From the cell containing the given text, extract its center point as [x, y] coordinate. 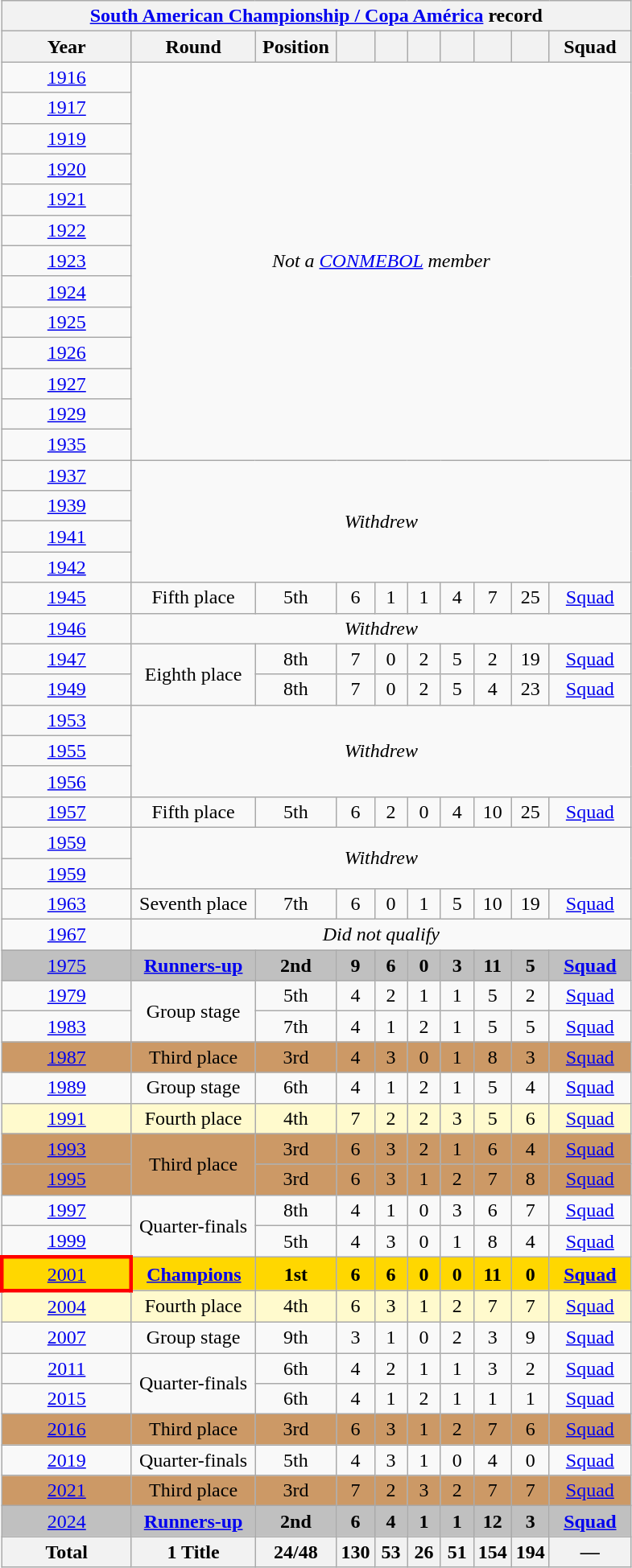
1935 [66, 445]
South American Championship / Copa América record [316, 16]
2007 [66, 1337]
1945 [66, 598]
1967 [66, 935]
1924 [66, 291]
Champions [193, 1274]
Eighth place [193, 674]
1939 [66, 506]
1923 [66, 261]
1947 [66, 659]
23 [530, 689]
2001 [66, 1274]
1917 [66, 108]
1921 [66, 200]
1953 [66, 720]
1957 [66, 812]
1995 [66, 1179]
1925 [66, 322]
2021 [66, 1491]
Year [66, 47]
1955 [66, 751]
Round [193, 47]
1963 [66, 904]
1922 [66, 230]
Total [66, 1552]
1926 [66, 352]
1949 [66, 689]
1979 [66, 996]
1991 [66, 1118]
1983 [66, 1027]
2004 [66, 1307]
Position [296, 47]
1916 [66, 77]
Not a CONMEBOL member [381, 261]
1st [296, 1274]
194 [530, 1552]
1919 [66, 138]
2011 [66, 1368]
1999 [66, 1241]
1975 [66, 965]
154 [493, 1552]
2015 [66, 1399]
1927 [66, 384]
2019 [66, 1460]
Did not qualify [381, 935]
12 [493, 1521]
26 [423, 1552]
24/48 [296, 1552]
130 [356, 1552]
1993 [66, 1149]
1941 [66, 537]
Seventh place [193, 904]
1989 [66, 1088]
1920 [66, 169]
2016 [66, 1430]
1956 [66, 781]
1929 [66, 414]
1997 [66, 1210]
1987 [66, 1057]
51 [457, 1552]
1 Title [193, 1552]
1946 [66, 628]
1937 [66, 475]
53 [391, 1552]
9th [296, 1337]
— [589, 1552]
2024 [66, 1521]
1942 [66, 567]
